Return [X, Y] of the center of cell containing provided text 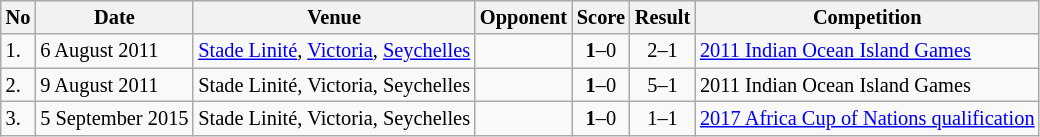
5 September 2015 [114, 118]
Opponent [524, 17]
6 August 2011 [114, 51]
1. [18, 51]
1–1 [662, 118]
9 August 2011 [114, 85]
3. [18, 118]
Date [114, 17]
2. [18, 85]
2017 Africa Cup of Nations qualification [867, 118]
Result [662, 17]
2–1 [662, 51]
No [18, 17]
Competition [867, 17]
Venue [334, 17]
Score [601, 17]
5–1 [662, 85]
